For the text-containing cell, return its midpoint in [X, Y] coordinate format. 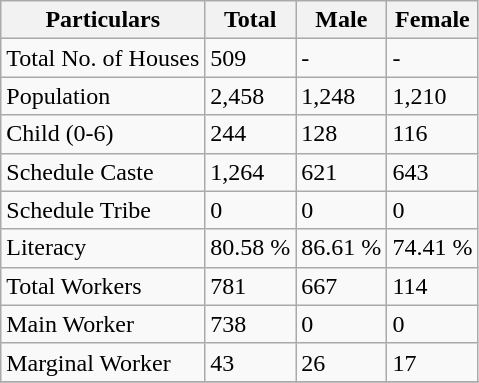
Literacy [103, 248]
Child (0-6) [103, 134]
509 [250, 58]
1,210 [432, 96]
738 [250, 324]
128 [342, 134]
43 [250, 362]
Total [250, 20]
1,248 [342, 96]
2,458 [250, 96]
86.61 % [342, 248]
Total Workers [103, 286]
Schedule Caste [103, 172]
Marginal Worker [103, 362]
Main Worker [103, 324]
Female [432, 20]
116 [432, 134]
Total No. of Houses [103, 58]
621 [342, 172]
Population [103, 96]
643 [432, 172]
667 [342, 286]
17 [432, 362]
26 [342, 362]
Particulars [103, 20]
Schedule Tribe [103, 210]
74.41 % [432, 248]
Male [342, 20]
781 [250, 286]
80.58 % [250, 248]
1,264 [250, 172]
114 [432, 286]
244 [250, 134]
